Output the [X, Y] coordinate of the center of the cell containing the given text.  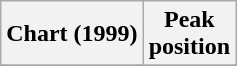
Peakposition [189, 34]
Chart (1999) [72, 34]
